Return the (x, y) coordinate for the center point of the cell that contains the specified text.  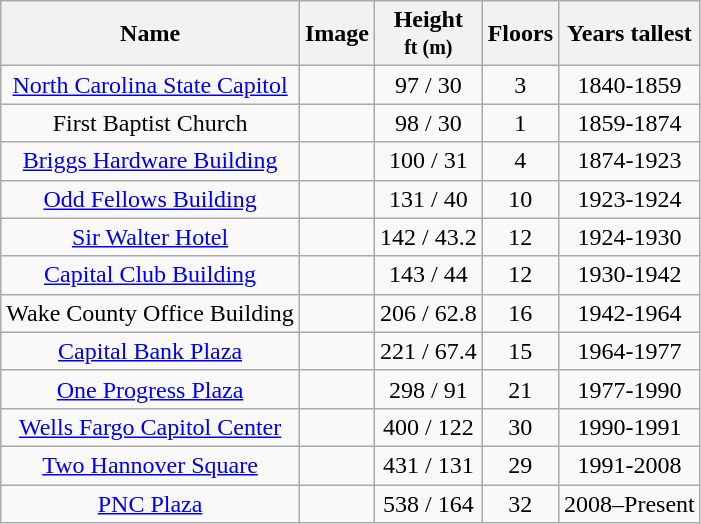
2008–Present (630, 503)
Odd Fellows Building (150, 199)
1977-1990 (630, 389)
Floors (520, 34)
29 (520, 465)
Sir Walter Hotel (150, 237)
Briggs Hardware Building (150, 161)
1840-1859 (630, 85)
15 (520, 351)
1923-1924 (630, 199)
Wake County Office Building (150, 313)
142 / 43.2 (428, 237)
Image (336, 34)
1924-1930 (630, 237)
16 (520, 313)
100 / 31 (428, 161)
First Baptist Church (150, 123)
1991-2008 (630, 465)
Heightft (m) (428, 34)
1942-1964 (630, 313)
1990-1991 (630, 427)
1964-1977 (630, 351)
10 (520, 199)
131 / 40 (428, 199)
30 (520, 427)
1874-1923 (630, 161)
Years tallest (630, 34)
1 (520, 123)
143 / 44 (428, 275)
538 / 164 (428, 503)
Name (150, 34)
One Progress Plaza (150, 389)
431 / 131 (428, 465)
21 (520, 389)
1859-1874 (630, 123)
97 / 30 (428, 85)
Capital Club Building (150, 275)
Two Hannover Square (150, 465)
1930-1942 (630, 275)
3 (520, 85)
98 / 30 (428, 123)
298 / 91 (428, 389)
221 / 67.4 (428, 351)
206 / 62.8 (428, 313)
4 (520, 161)
400 / 122 (428, 427)
32 (520, 503)
Capital Bank Plaza (150, 351)
North Carolina State Capitol (150, 85)
PNC Plaza (150, 503)
Wells Fargo Capitol Center (150, 427)
